From the cell containing the given text, extract its center point as (X, Y) coordinate. 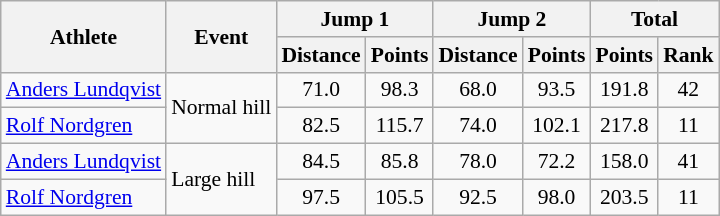
72.2 (557, 162)
Jump 2 (512, 19)
82.5 (320, 126)
203.5 (624, 197)
93.5 (557, 90)
78.0 (478, 162)
158.0 (624, 162)
105.5 (400, 197)
42 (688, 90)
68.0 (478, 90)
Event (221, 36)
74.0 (478, 126)
98.3 (400, 90)
97.5 (320, 197)
Total (654, 19)
71.0 (320, 90)
191.8 (624, 90)
115.7 (400, 126)
98.0 (557, 197)
217.8 (624, 126)
Normal hill (221, 108)
102.1 (557, 126)
92.5 (478, 197)
Rank (688, 55)
Jump 1 (354, 19)
Large hill (221, 180)
84.5 (320, 162)
85.8 (400, 162)
41 (688, 162)
Athlete (84, 36)
